Extract the (x, y) coordinate from the center of the cell holding the provided text.  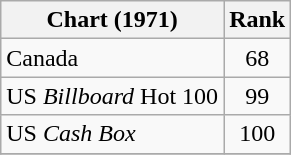
68 (258, 58)
Canada (112, 58)
100 (258, 134)
US Billboard Hot 100 (112, 96)
US Cash Box (112, 134)
99 (258, 96)
Chart (1971) (112, 20)
Rank (258, 20)
